Capture the cell that displays the provided text and extract its [x, y] central coordinate. 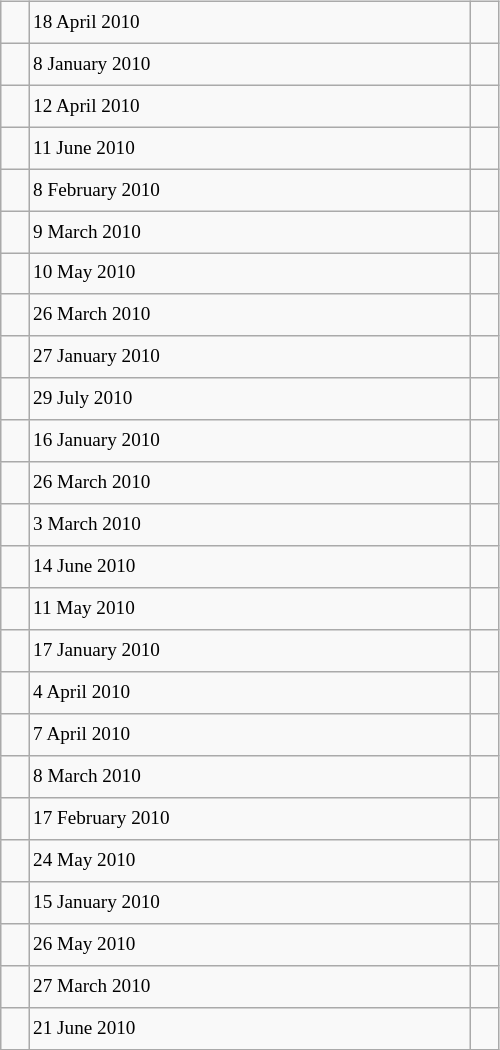
11 June 2010 [249, 148]
27 March 2010 [249, 986]
29 July 2010 [249, 399]
24 May 2010 [249, 861]
3 March 2010 [249, 525]
15 January 2010 [249, 902]
27 January 2010 [249, 357]
18 April 2010 [249, 22]
8 February 2010 [249, 190]
12 April 2010 [249, 106]
10 May 2010 [249, 274]
9 March 2010 [249, 232]
8 January 2010 [249, 64]
14 June 2010 [249, 567]
26 May 2010 [249, 944]
11 May 2010 [249, 609]
16 January 2010 [249, 441]
17 January 2010 [249, 651]
17 February 2010 [249, 819]
7 April 2010 [249, 735]
8 March 2010 [249, 777]
4 April 2010 [249, 693]
21 June 2010 [249, 1028]
